For the text-containing cell, return its midpoint in (x, y) coordinate format. 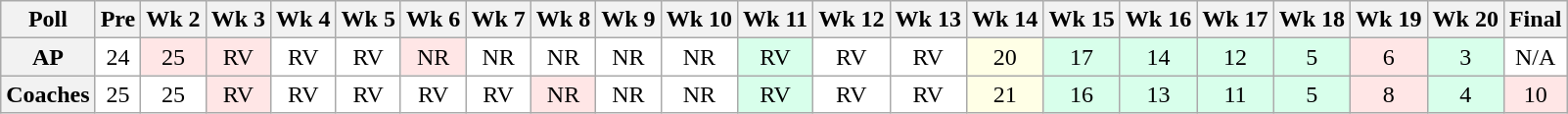
Wk 18 (1312, 20)
24 (117, 57)
Wk 14 (1004, 20)
17 (1082, 57)
Wk 15 (1082, 20)
14 (1158, 57)
Wk 3 (238, 20)
11 (1235, 94)
Wk 13 (928, 20)
Wk 2 (173, 20)
12 (1235, 57)
Pre (117, 20)
Wk 20 (1465, 20)
8 (1389, 94)
Wk 6 (433, 20)
N/A (1535, 57)
Poll (48, 20)
Wk 7 (498, 20)
Wk 8 (563, 20)
20 (1004, 57)
13 (1158, 94)
Wk 11 (775, 20)
AP (48, 57)
Wk 16 (1158, 20)
Final (1535, 20)
Wk 12 (852, 20)
3 (1465, 57)
Coaches (48, 94)
21 (1004, 94)
Wk 5 (368, 20)
Wk 10 (699, 20)
Wk 19 (1389, 20)
Wk 9 (628, 20)
10 (1535, 94)
6 (1389, 57)
4 (1465, 94)
16 (1082, 94)
Wk 4 (303, 20)
Wk 17 (1235, 20)
